Detect which cell encompasses the target text, then output its [x, y] center coordinate. 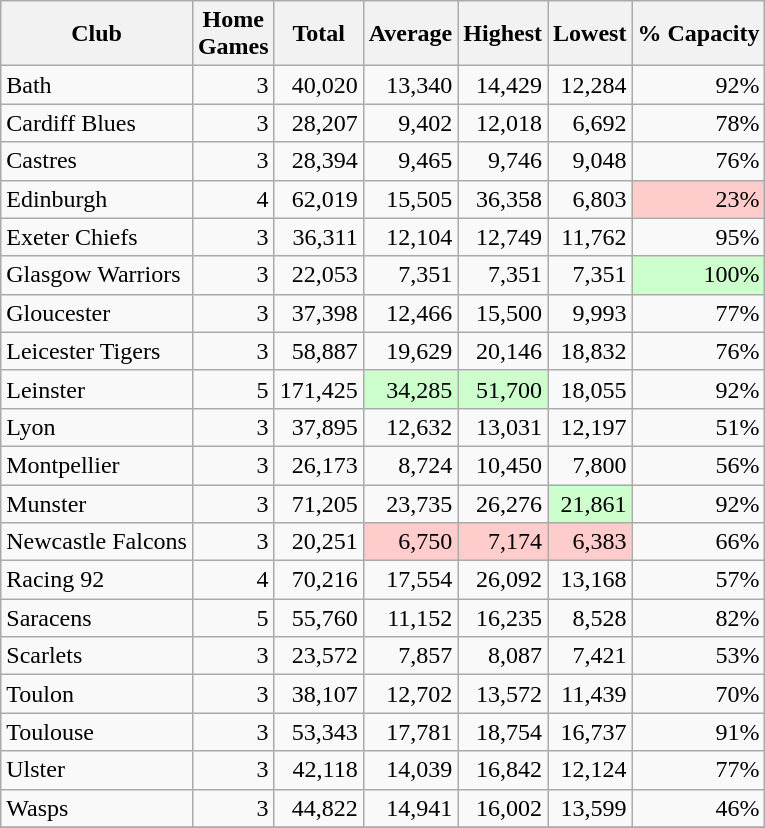
20,251 [318, 542]
10,450 [503, 465]
Total [318, 34]
22,053 [318, 275]
Lowest [590, 34]
Highest [503, 34]
9,048 [590, 161]
Gloucester [97, 313]
7,857 [410, 656]
56% [698, 465]
12,702 [410, 694]
37,398 [318, 313]
28,207 [318, 123]
58,887 [318, 351]
16,235 [503, 618]
Glasgow Warriors [97, 275]
6,803 [590, 199]
55,760 [318, 618]
Saracens [97, 618]
15,505 [410, 199]
12,104 [410, 237]
13,572 [503, 694]
40,020 [318, 85]
57% [698, 580]
36,311 [318, 237]
26,276 [503, 503]
8,528 [590, 618]
19,629 [410, 351]
12,124 [590, 770]
15,500 [503, 313]
23% [698, 199]
7,174 [503, 542]
Lyon [97, 427]
11,439 [590, 694]
Average [410, 34]
HomeGames [233, 34]
34,285 [410, 389]
26,092 [503, 580]
38,107 [318, 694]
70,216 [318, 580]
11,152 [410, 618]
13,340 [410, 85]
46% [698, 808]
53% [698, 656]
12,466 [410, 313]
82% [698, 618]
% Capacity [698, 34]
13,168 [590, 580]
18,055 [590, 389]
Leinster [97, 389]
13,599 [590, 808]
14,429 [503, 85]
18,754 [503, 732]
91% [698, 732]
36,358 [503, 199]
26,173 [318, 465]
17,781 [410, 732]
8,087 [503, 656]
6,750 [410, 542]
Bath [97, 85]
Racing 92 [97, 580]
7,421 [590, 656]
Newcastle Falcons [97, 542]
Leicester Tigers [97, 351]
11,762 [590, 237]
16,737 [590, 732]
44,822 [318, 808]
100% [698, 275]
70% [698, 694]
9,993 [590, 313]
12,284 [590, 85]
16,842 [503, 770]
14,941 [410, 808]
16,002 [503, 808]
Exeter Chiefs [97, 237]
9,402 [410, 123]
6,383 [590, 542]
37,895 [318, 427]
8,724 [410, 465]
51% [698, 427]
9,465 [410, 161]
42,118 [318, 770]
Castres [97, 161]
Munster [97, 503]
12,197 [590, 427]
23,735 [410, 503]
Cardiff Blues [97, 123]
Scarlets [97, 656]
78% [698, 123]
Toulon [97, 694]
51,700 [503, 389]
17,554 [410, 580]
53,343 [318, 732]
21,861 [590, 503]
95% [698, 237]
Toulouse [97, 732]
6,692 [590, 123]
12,018 [503, 123]
Wasps [97, 808]
12,632 [410, 427]
12,749 [503, 237]
18,832 [590, 351]
14,039 [410, 770]
71,205 [318, 503]
Ulster [97, 770]
9,746 [503, 161]
23,572 [318, 656]
66% [698, 542]
Montpellier [97, 465]
171,425 [318, 389]
13,031 [503, 427]
7,800 [590, 465]
28,394 [318, 161]
Edinburgh [97, 199]
20,146 [503, 351]
Club [97, 34]
62,019 [318, 199]
